Search for the cell housing the specified text and yield its [x, y] center coordinate. 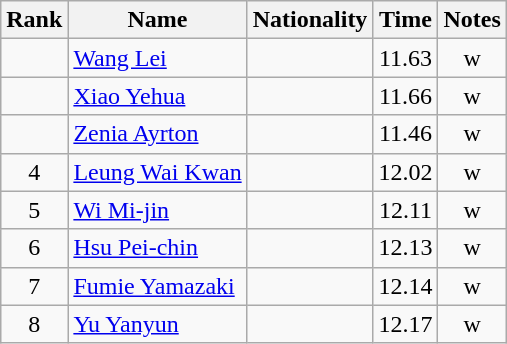
Wang Lei [158, 58]
12.14 [406, 286]
7 [34, 286]
Rank [34, 20]
8 [34, 324]
Hsu Pei-chin [158, 248]
5 [34, 210]
12.13 [406, 248]
Notes [472, 20]
Leung Wai Kwan [158, 172]
Name [158, 20]
11.66 [406, 96]
4 [34, 172]
Wi Mi-jin [158, 210]
12.02 [406, 172]
12.11 [406, 210]
Time [406, 20]
Fumie Yamazaki [158, 286]
Zenia Ayrton [158, 134]
11.46 [406, 134]
12.17 [406, 324]
Xiao Yehua [158, 96]
11.63 [406, 58]
6 [34, 248]
Nationality [310, 20]
Yu Yanyun [158, 324]
